Pinpoint the cell where the given text exists, returning its (X, Y) midpoint coordinate. 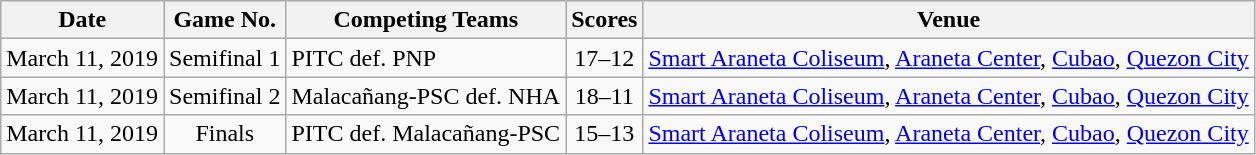
Malacañang-PSC def. NHA (426, 96)
Venue (948, 20)
Competing Teams (426, 20)
Semifinal 1 (225, 58)
Game No. (225, 20)
PITC def. PNP (426, 58)
18–11 (604, 96)
17–12 (604, 58)
Scores (604, 20)
Finals (225, 134)
15–13 (604, 134)
Date (82, 20)
PITC def. Malacañang-PSC (426, 134)
Semifinal 2 (225, 96)
